Return the (X, Y) coordinate for the center point of the cell that contains the specified text.  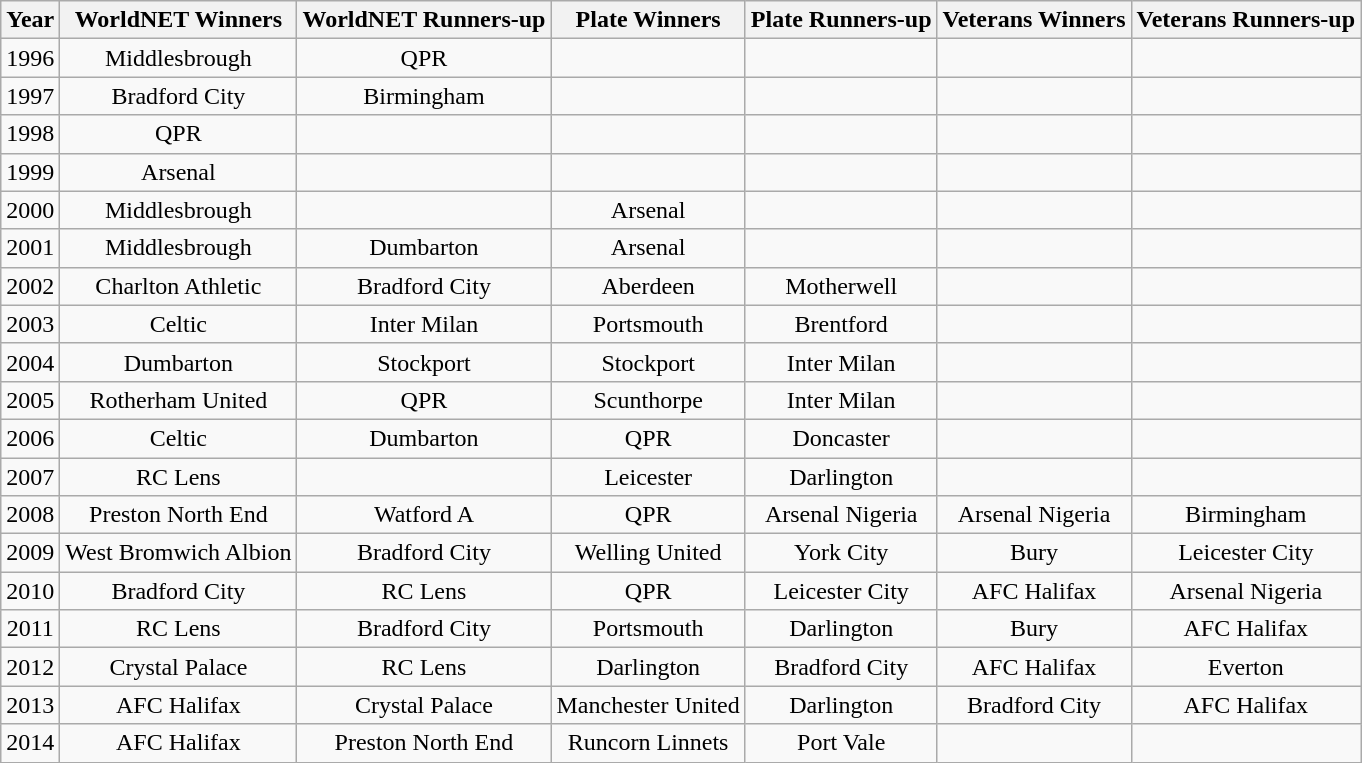
Manchester United (648, 705)
Runcorn Linnets (648, 743)
Veterans Runners-up (1246, 20)
Doncaster (841, 438)
2009 (30, 553)
Aberdeen (648, 286)
Brentford (841, 324)
Scunthorpe (648, 400)
2002 (30, 286)
2000 (30, 210)
2012 (30, 667)
2003 (30, 324)
Everton (1246, 667)
Veterans Winners (1034, 20)
Motherwell (841, 286)
Charlton Athletic (178, 286)
Rotherham United (178, 400)
1999 (30, 172)
Welling United (648, 553)
2011 (30, 629)
West Bromwich Albion (178, 553)
2007 (30, 477)
Year (30, 20)
WorldNET Winners (178, 20)
2006 (30, 438)
WorldNET Runners-up (424, 20)
1997 (30, 96)
2014 (30, 743)
2004 (30, 362)
Watford A (424, 515)
2010 (30, 591)
York City (841, 553)
1996 (30, 58)
1998 (30, 134)
Leicester (648, 477)
Plate Runners-up (841, 20)
2005 (30, 400)
Plate Winners (648, 20)
2013 (30, 705)
2008 (30, 515)
2001 (30, 248)
Port Vale (841, 743)
